Provide the [x, y] coordinate of the cell's center where the given text is located.  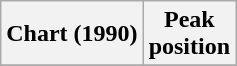
Chart (1990) [72, 34]
Peakposition [189, 34]
